Scan for the cell matching the given text and deliver its [X, Y] coordinate at center. 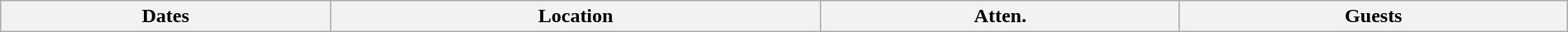
Atten. [1001, 16]
Location [576, 16]
Guests [1373, 16]
Dates [165, 16]
